Find where the given text appears and provide that cell's center as (X, Y) coordinate. 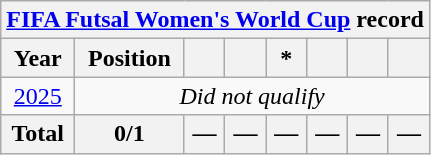
Did not qualify (252, 96)
Total (38, 134)
FIFA Futsal Women's World Cup record (216, 20)
Year (38, 58)
* (286, 58)
0/1 (130, 134)
Position (130, 58)
2025 (38, 96)
